Extract the (x, y) coordinate from the center of the cell holding the provided text.  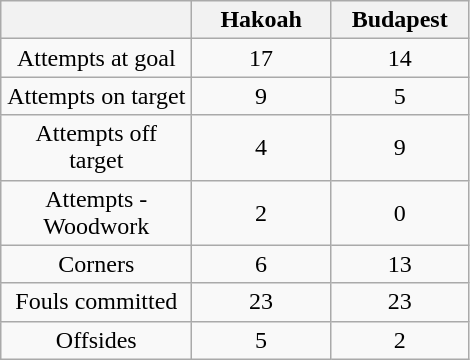
Attempts at goal (96, 58)
4 (262, 148)
Budapest (400, 20)
Attempts off target (96, 148)
14 (400, 58)
Attempts on target (96, 96)
6 (262, 264)
17 (262, 58)
Hakoah (262, 20)
Attempts - Woodwork (96, 212)
Corners (96, 264)
13 (400, 264)
0 (400, 212)
Offsides (96, 340)
Fouls committed (96, 302)
